Search for the cell housing the specified text and yield its (X, Y) center coordinate. 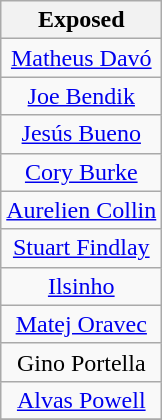
Matej Oravec (82, 324)
Gino Portella (82, 362)
Matheus Davó (82, 58)
Ilsinho (82, 286)
Alvas Powell (82, 400)
Jesús Bueno (82, 134)
Cory Burke (82, 172)
Stuart Findlay (82, 248)
Joe Bendik (82, 96)
Aurelien Collin (82, 210)
Exposed (82, 20)
